Scan for the cell matching the given text and deliver its (x, y) coordinate at center. 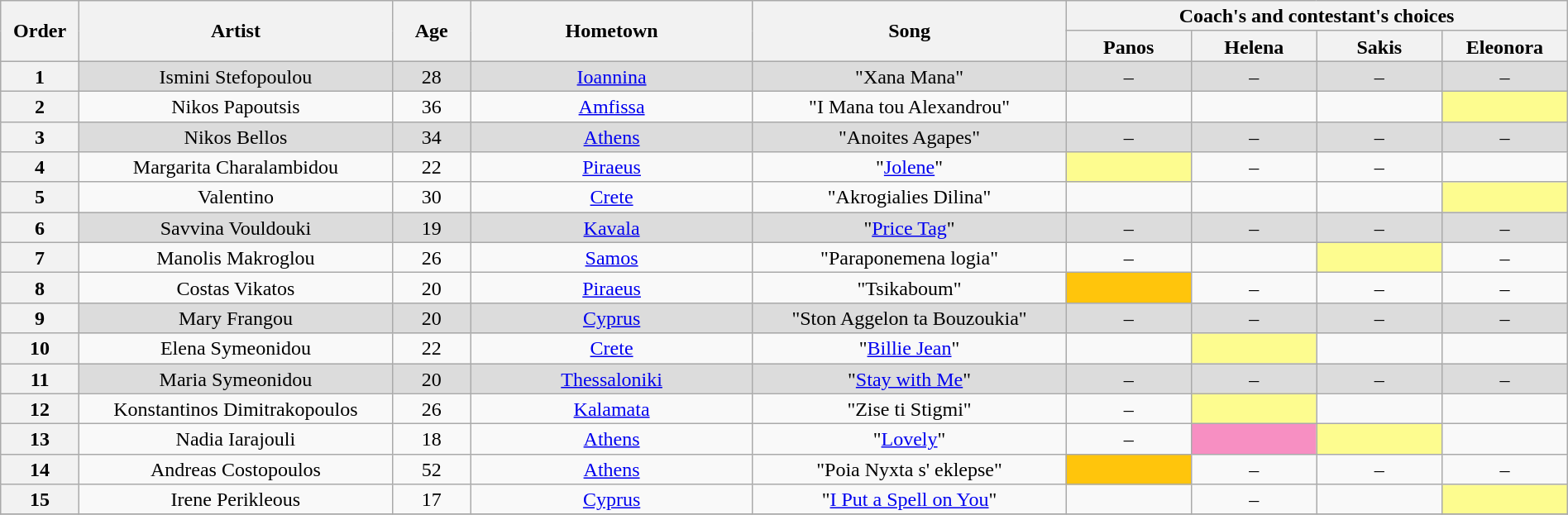
Kalamata (612, 408)
30 (432, 197)
"Billie Jean" (910, 349)
6 (40, 228)
Andreas Costopoulos (235, 470)
Ioannina (612, 76)
Mary Frangou (235, 317)
5 (40, 197)
Artist (235, 31)
"Xana Mana" (910, 76)
2 (40, 106)
13 (40, 440)
18 (432, 440)
36 (432, 106)
Konstantinos Dimitrakopoulos (235, 408)
Helena (1255, 46)
Kavala (612, 228)
"Zise ti Stigmi" (910, 408)
28 (432, 76)
"Poia Nyxta s' eklepse" (910, 470)
14 (40, 470)
"I Put a Spell on You" (910, 499)
Costas Vikatos (235, 288)
17 (432, 499)
Maria Symeonidou (235, 379)
Thessaloniki (612, 379)
Order (40, 31)
9 (40, 317)
Elena Symeonidou (235, 349)
7 (40, 258)
Amfissa (612, 106)
"Paraponemena logia" (910, 258)
Valentino (235, 197)
12 (40, 408)
4 (40, 167)
"Anoites Agapes" (910, 137)
"Ston Aggelon ta Bouzoukia" (910, 317)
Manolis Makroglou (235, 258)
Nadia Iarajouli (235, 440)
"Akrogialies Dilina" (910, 197)
Nikos Papoutsis (235, 106)
"Tsikaboum" (910, 288)
1 (40, 76)
Eleonora (1505, 46)
"Price Tag" (910, 228)
"Stay with Me" (910, 379)
Hometown (612, 31)
52 (432, 470)
"Jolene" (910, 167)
Irene Perikleous (235, 499)
Coach's and contestant's choices (1317, 17)
8 (40, 288)
19 (432, 228)
Savvina Vouldouki (235, 228)
Song (910, 31)
15 (40, 499)
10 (40, 349)
Panos (1129, 46)
Sakis (1379, 46)
"Lovely" (910, 440)
34 (432, 137)
Samos (612, 258)
Ismini Stefopoulou (235, 76)
Margarita Charalambidou (235, 167)
"I Mana tou Alexandrou" (910, 106)
11 (40, 379)
Nikos Bellos (235, 137)
Age (432, 31)
3 (40, 137)
